Find where the given text appears and provide that cell's center as (x, y) coordinate. 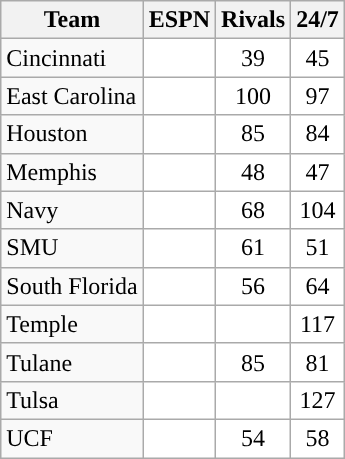
104 (318, 210)
East Carolina (72, 96)
Tulane (72, 362)
117 (318, 324)
ESPN (179, 20)
Memphis (72, 172)
56 (254, 286)
Rivals (254, 20)
Team (72, 20)
45 (318, 58)
100 (254, 96)
84 (318, 134)
Temple (72, 324)
51 (318, 248)
127 (318, 400)
UCF (72, 438)
97 (318, 96)
Navy (72, 210)
54 (254, 438)
Tulsa (72, 400)
SMU (72, 248)
Houston (72, 134)
81 (318, 362)
58 (318, 438)
39 (254, 58)
47 (318, 172)
24/7 (318, 20)
South Florida (72, 286)
61 (254, 248)
68 (254, 210)
Cincinnati (72, 58)
48 (254, 172)
64 (318, 286)
